Scan for the cell matching the given text and deliver its (X, Y) coordinate at center. 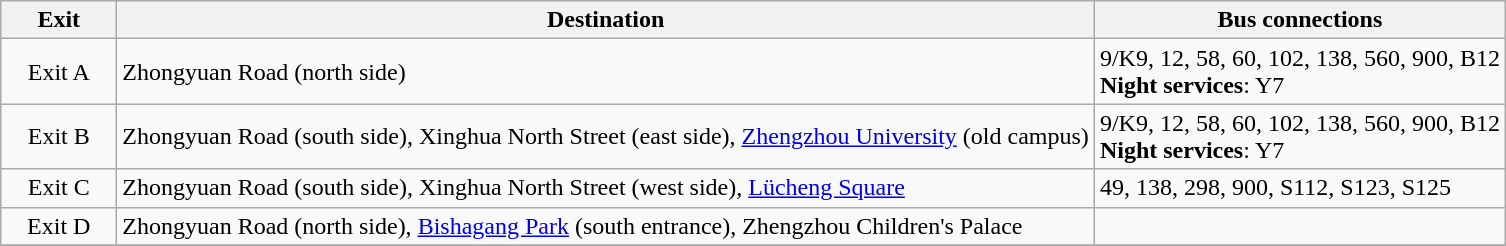
Zhongyuan Road (north side) (606, 72)
Exit (59, 20)
Exit D (59, 226)
Zhongyuan Road (south side), Xinghua North Street (east side), Zhengzhou University (old campus) (606, 136)
Bus connections (1300, 20)
Destination (606, 20)
Exit A (59, 72)
Zhongyuan Road (south side), Xinghua North Street (west side), Lücheng Square (606, 188)
49, 138, 298, 900, S112, S123, S125 (1300, 188)
Exit B (59, 136)
Exit C (59, 188)
Zhongyuan Road (north side), Bishagang Park (south entrance), Zhengzhou Children's Palace (606, 226)
